Return the (X, Y) coordinate for the center point of the cell that contains the specified text.  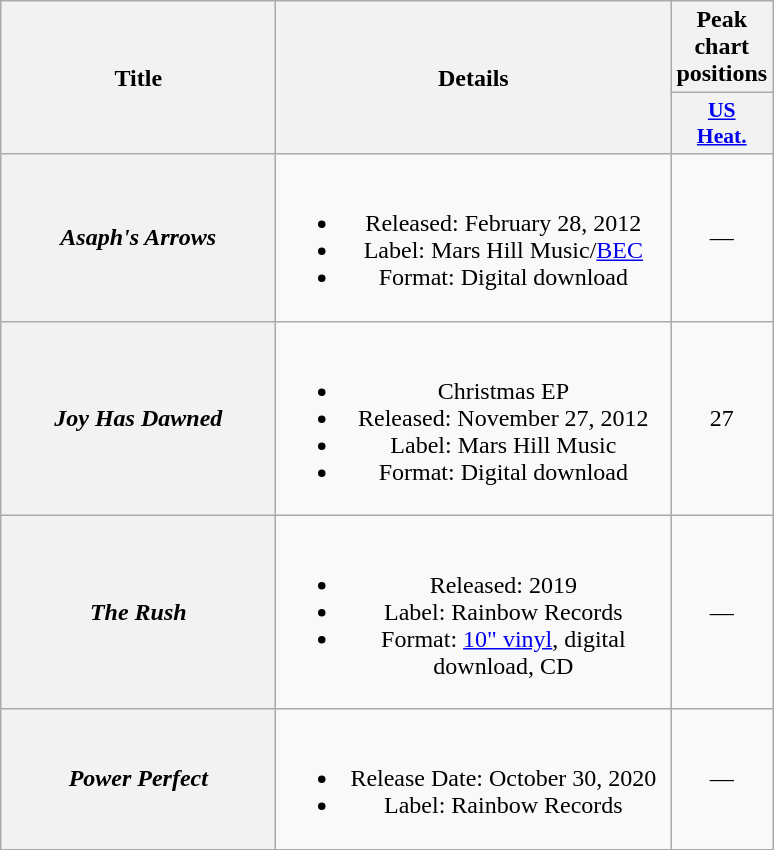
Power Perfect (138, 779)
Release Date: October 30, 2020Label: Rainbow Records (474, 779)
Peak chart positions (722, 47)
Released: 2019Label: Rainbow RecordsFormat: 10" vinyl, digital download, CD (474, 612)
Asaph's Arrows (138, 238)
Joy Has Dawned (138, 418)
27 (722, 418)
USHeat. (722, 124)
Released: February 28, 2012Label: Mars Hill Music/BECFormat: Digital download (474, 238)
Christmas EPReleased: November 27, 2012Label: Mars Hill MusicFormat: Digital download (474, 418)
Title (138, 78)
Details (474, 78)
The Rush (138, 612)
